Search for the cell housing the specified text and yield its [X, Y] center coordinate. 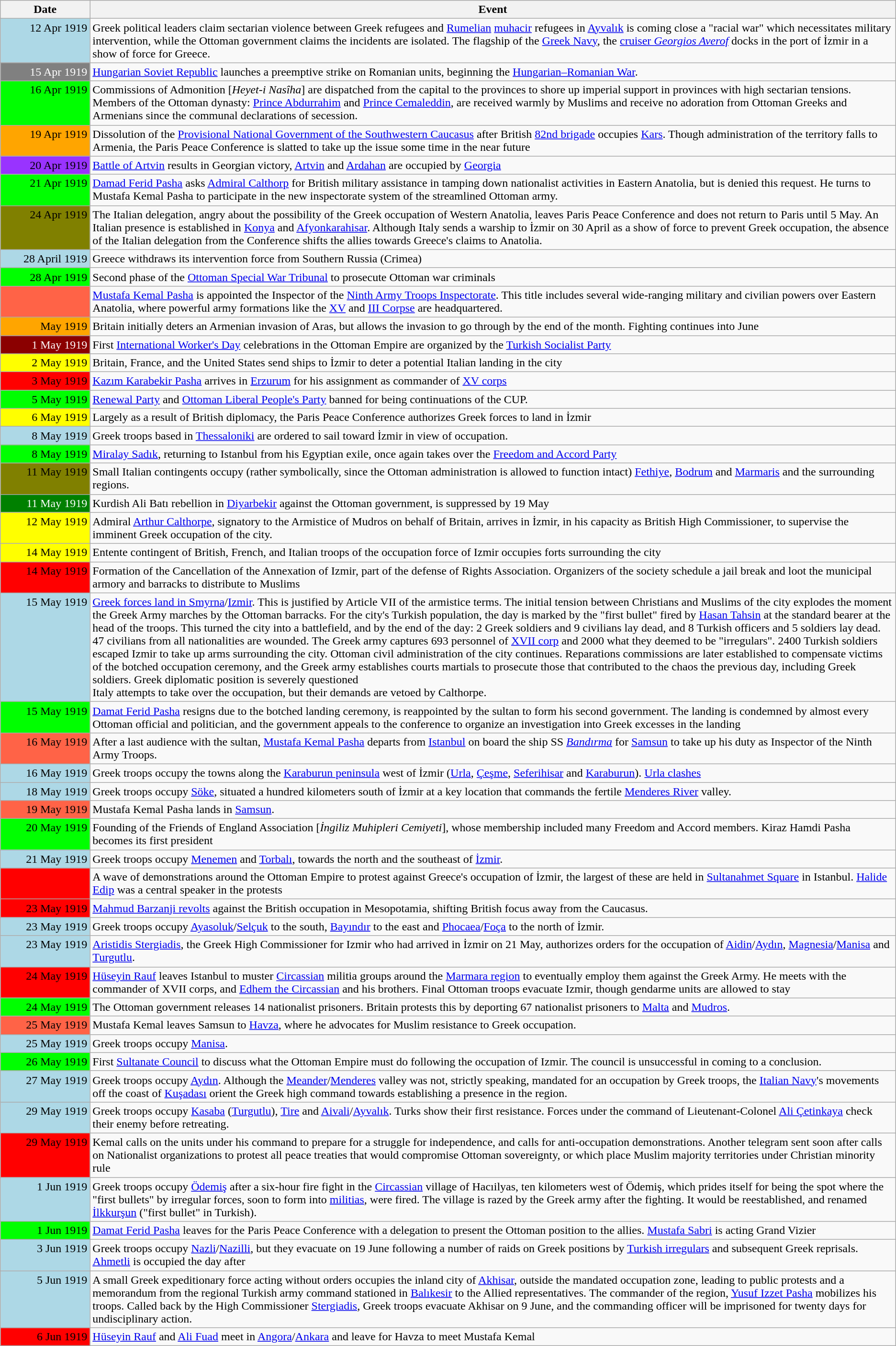
Date [45, 10]
Kurdish Ali Batı rebellion in Diyarbekir against the Ottoman government, is suppressed by 19 May [493, 503]
Greece withdraws its intervention force from Southern Russia (Crimea) [493, 259]
20 May 1919 [45, 834]
3 May 1919 [45, 381]
Renewal Party and Ottoman Liberal People's Party banned for being continuations of the CUP. [493, 399]
Second phase of the Ottoman Special War Tribunal to prosecute Ottoman war criminals [493, 277]
19 Apr 1919 [45, 141]
Greek troops occupy Manisa. [493, 1043]
1 May 1919 [45, 344]
Hüseyin Rauf and Ali Fuad meet in Angora/Ankara and leave for Havza to meet Mustafa Kemal [493, 1337]
6 May 1919 [45, 418]
12 May 1919 [45, 528]
19 May 1919 [45, 810]
28 April 1919 [45, 259]
Greek troops occupy Söke, situated a hundred kilometers south of İzmir at a key location that commands the fertile Menderes River valley. [493, 792]
Britain, France, and the United States send ships to İzmir to deter a potential Italian landing in the city [493, 363]
Kazım Karabekir Pasha arrives in Erzurum for his assignment as commander of XV corps [493, 381]
Greek troops occupy Menemen and Torbalı, towards the north and the southeast of İzmir. [493, 859]
15 Apr 1919 [45, 72]
Event [493, 10]
27 May 1919 [45, 1086]
Battle of Artvin results in Georgian victory, Artvin and Ardahan are occupied by Georgia [493, 165]
20 Apr 1919 [45, 165]
Greek troops occupy Ayasoluk/Selçuk to the south, Bayındır to the east and Phocaea/Foça to the north of İzmir. [493, 927]
Mustafa Kemal Pasha lands in Samsun. [493, 810]
Greek troops based in Thessaloniki are ordered to sail toward İzmir in view of occupation. [493, 436]
Miralay Sadık, returning to Istanbul from his Egyptian exile, once again takes over the Freedom and Accord Party [493, 454]
28 Apr 1919 [45, 277]
2 May 1919 [45, 363]
3 Jun 1919 [45, 1256]
Entente contingent of British, French, and Italian troops of the occupation force of Izmir occupies forts surrounding the city [493, 553]
21 May 1919 [45, 859]
21 Apr 1919 [45, 190]
26 May 1919 [45, 1062]
The Ottoman government releases 14 nationalist prisoners. Britain protests this by deporting 67 nationalist prisoners to Malta and Mudros. [493, 1007]
Greek troops occupy the towns along the Karaburun peninsula west of İzmir (Urla, Çeşme, Seferihisar and Karaburun). Urla clashes [493, 773]
Hungarian Soviet Republic launches a preemptive strike on Romanian units, beginning the Hungarian–Romanian War. [493, 72]
12 Apr 1919 [45, 41]
Mahmud Barzanji revolts against the British occupation in Mesopotamia, shifting British focus away from the Caucasus. [493, 908]
May 1919 [45, 326]
16 Apr 1919 [45, 103]
Mustafa Kemal leaves Samsun to Havza, where he advocates for Muslim resistance to Greek occupation. [493, 1025]
18 May 1919 [45, 792]
Britain initially deters an Armenian invasion of Aras, but allows the invasion to go through by the end of the month. Fighting continues into June [493, 326]
24 Apr 1919 [45, 227]
Largely as a result of British diplomacy, the Paris Peace Conference authorizes Greek forces to land in İzmir [493, 418]
6 Jun 1919 [45, 1337]
5 Jun 1919 [45, 1300]
First International Worker's Day celebrations in the Ottoman Empire are organized by the Turkish Socialist Party [493, 344]
5 May 1919 [45, 399]
